Extract the [X, Y] coordinate from the center of the cell holding the provided text.  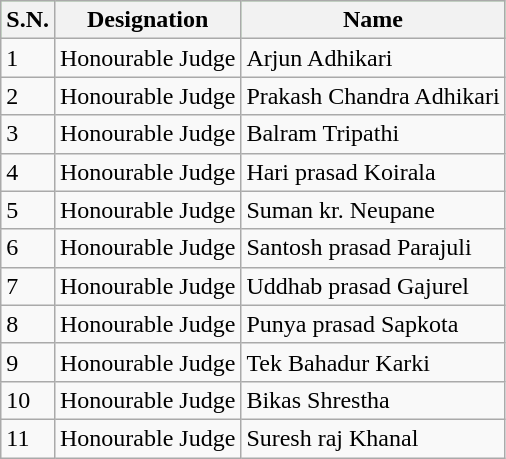
Santosh prasad Parajuli [373, 248]
Balram Tripathi [373, 134]
10 [28, 400]
Tek Bahadur Karki [373, 362]
3 [28, 134]
2 [28, 96]
Bikas Shrestha [373, 400]
11 [28, 438]
Prakash Chandra Adhikari [373, 96]
Uddhab prasad Gajurel [373, 286]
Hari prasad Koirala [373, 172]
Suman kr. Neupane [373, 210]
9 [28, 362]
Name [373, 20]
7 [28, 286]
S.N. [28, 20]
Suresh raj Khanal [373, 438]
Punya prasad Sapkota [373, 324]
6 [28, 248]
1 [28, 58]
Arjun Adhikari [373, 58]
5 [28, 210]
4 [28, 172]
Designation [147, 20]
8 [28, 324]
